Find where the given text appears and provide that cell's center as (x, y) coordinate. 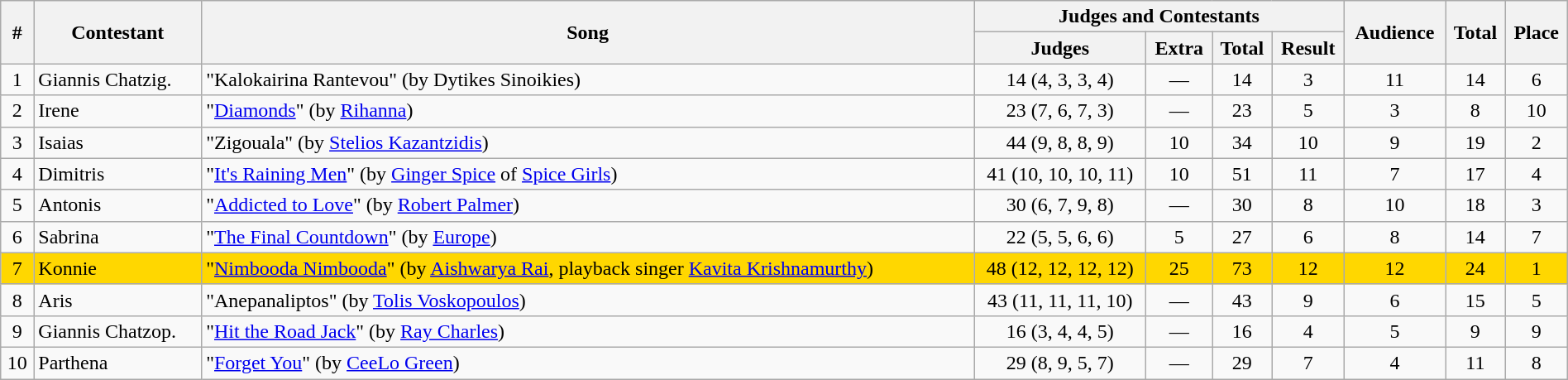
43 (1242, 300)
Antonis (117, 205)
Song (588, 32)
23 (7, 6, 7, 3) (1060, 111)
41 (10, 10, 10, 11) (1060, 174)
51 (1242, 174)
48 (12, 12, 12, 12) (1060, 268)
16 (3, 4, 4, 5) (1060, 331)
30 (6, 7, 9, 8) (1060, 205)
Audience (1394, 32)
"Zigouala" (by Stelios Kazantzidis) (588, 142)
29 (8, 9, 5, 7) (1060, 363)
Dimitris (117, 174)
25 (1179, 268)
Contestant (117, 32)
"Nimbooda Nimbooda" (by Aishwarya Rai, playback singer Kavita Krishnamurthy) (588, 268)
16 (1242, 331)
"The Final Countdown" (by Europe) (588, 237)
43 (11, 11, 11, 10) (1060, 300)
"Diamonds" (by Rihanna) (588, 111)
15 (1475, 300)
30 (1242, 205)
"It's Raining Men" (by Ginger Spice of Spice Girls) (588, 174)
Sabrina (117, 237)
Judges and Contestants (1159, 17)
22 (5, 5, 6, 6) (1060, 237)
17 (1475, 174)
Extra (1179, 48)
Judges (1060, 48)
"Hit the Road Jack" (by Ray Charles) (588, 331)
"Anepanaliptos" (by Tolis Voskopoulos) (588, 300)
19 (1475, 142)
Giannis Chatzig. (117, 79)
# (17, 32)
Giannis Chatzop. (117, 331)
14 (4, 3, 3, 4) (1060, 79)
34 (1242, 142)
"Addicted to Love" (by Robert Palmer) (588, 205)
29 (1242, 363)
24 (1475, 268)
Parthena (117, 363)
Irene (117, 111)
"Forget You" (by CeeLo Green) (588, 363)
Isaias (117, 142)
27 (1242, 237)
"Kalokairina Rantevou" (by Dytikes Sinoikies) (588, 79)
Place (1537, 32)
Aris (117, 300)
Konnie (117, 268)
23 (1242, 111)
18 (1475, 205)
73 (1242, 268)
44 (9, 8, 8, 9) (1060, 142)
Result (1308, 48)
